Extract the [X, Y] coordinate from the center of the cell holding the provided text.  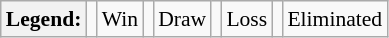
Legend: [44, 19]
Draw [182, 19]
Win [120, 19]
Eliminated [334, 19]
Loss [246, 19]
